Return the (x, y) coordinate for the center point of the cell that contains the specified text.  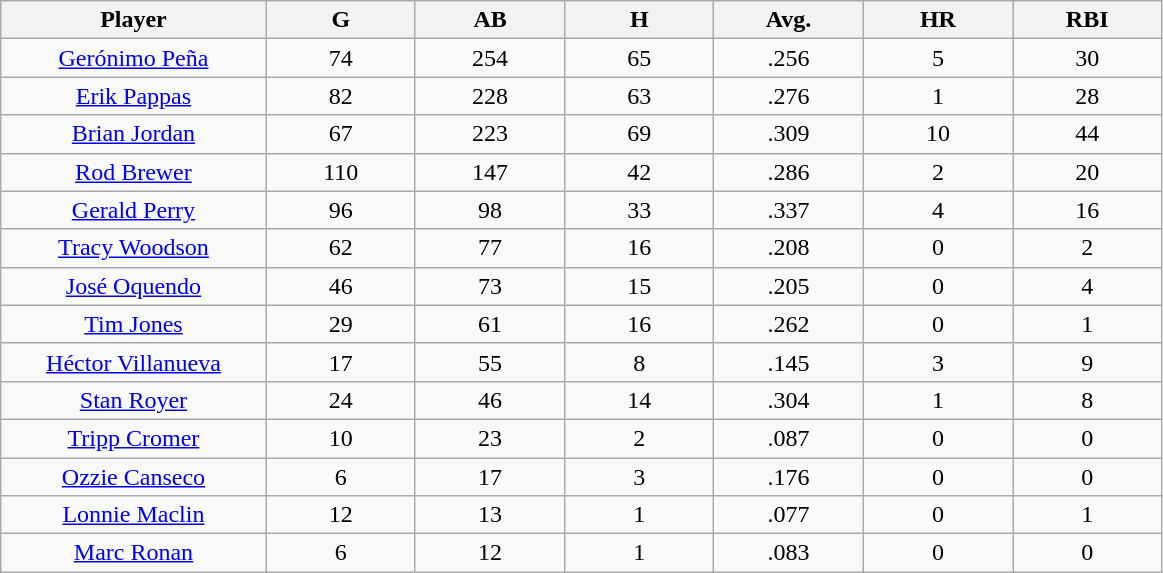
.337 (788, 210)
20 (1088, 172)
Tim Jones (134, 324)
63 (640, 96)
Brian Jordan (134, 134)
.145 (788, 362)
AB (490, 20)
Lonnie Maclin (134, 515)
HR (938, 20)
110 (340, 172)
24 (340, 400)
67 (340, 134)
.276 (788, 96)
55 (490, 362)
30 (1088, 58)
28 (1088, 96)
Rod Brewer (134, 172)
Avg. (788, 20)
Héctor Villanueva (134, 362)
62 (340, 248)
Gerónimo Peña (134, 58)
5 (938, 58)
.309 (788, 134)
14 (640, 400)
.205 (788, 286)
Tripp Cromer (134, 438)
.256 (788, 58)
96 (340, 210)
José Oquendo (134, 286)
98 (490, 210)
.176 (788, 477)
9 (1088, 362)
33 (640, 210)
H (640, 20)
228 (490, 96)
Stan Royer (134, 400)
Tracy Woodson (134, 248)
Player (134, 20)
Gerald Perry (134, 210)
29 (340, 324)
77 (490, 248)
.083 (788, 553)
254 (490, 58)
69 (640, 134)
Ozzie Canseco (134, 477)
RBI (1088, 20)
.286 (788, 172)
82 (340, 96)
13 (490, 515)
65 (640, 58)
G (340, 20)
.087 (788, 438)
.077 (788, 515)
42 (640, 172)
.208 (788, 248)
.304 (788, 400)
74 (340, 58)
147 (490, 172)
23 (490, 438)
Erik Pappas (134, 96)
Marc Ronan (134, 553)
223 (490, 134)
.262 (788, 324)
73 (490, 286)
44 (1088, 134)
15 (640, 286)
61 (490, 324)
